Determine the [x, y] coordinate at the center of the cell enclosing the given text.  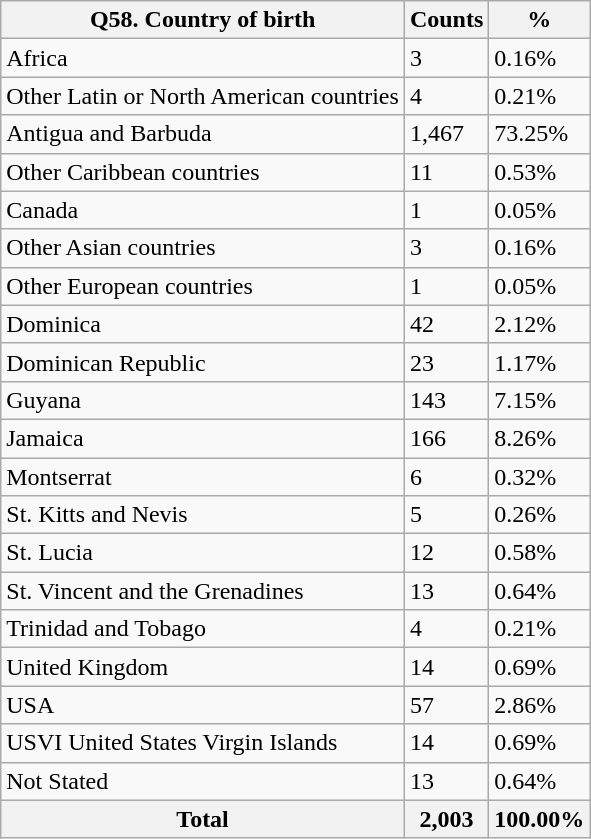
Guyana [203, 400]
100.00% [540, 819]
Canada [203, 210]
6 [446, 477]
0.32% [540, 477]
Other Latin or North American countries [203, 96]
73.25% [540, 134]
Antigua and Barbuda [203, 134]
1.17% [540, 362]
% [540, 20]
0.53% [540, 172]
Q58. Country of birth [203, 20]
57 [446, 705]
Africa [203, 58]
Montserrat [203, 477]
United Kingdom [203, 667]
42 [446, 324]
Total [203, 819]
Dominican Republic [203, 362]
143 [446, 400]
Other Caribbean countries [203, 172]
0.58% [540, 553]
166 [446, 438]
St. Lucia [203, 553]
Other European countries [203, 286]
0.26% [540, 515]
7.15% [540, 400]
USVI United States Virgin Islands [203, 743]
5 [446, 515]
Trinidad and Tobago [203, 629]
Counts [446, 20]
Other Asian countries [203, 248]
2,003 [446, 819]
St. Vincent and the Grenadines [203, 591]
8.26% [540, 438]
11 [446, 172]
1,467 [446, 134]
Jamaica [203, 438]
St. Kitts and Nevis [203, 515]
USA [203, 705]
Dominica [203, 324]
Not Stated [203, 781]
2.12% [540, 324]
12 [446, 553]
23 [446, 362]
2.86% [540, 705]
